Detect which cell encompasses the target text, then output its (X, Y) center coordinate. 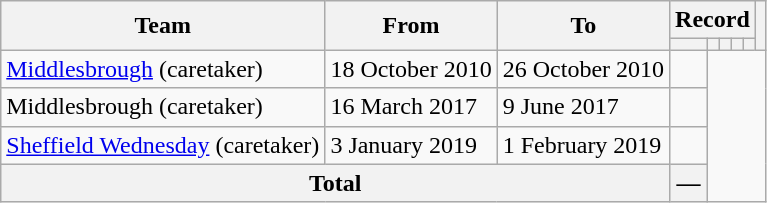
3 January 2019 (411, 145)
To (583, 26)
9 June 2017 (583, 107)
1 February 2019 (583, 145)
Team (163, 26)
— (689, 183)
Record (713, 20)
Sheffield Wednesday (caretaker) (163, 145)
16 March 2017 (411, 107)
18 October 2010 (411, 69)
26 October 2010 (583, 69)
Total (336, 183)
From (411, 26)
